Scan for the cell matching the given text and deliver its [x, y] coordinate at center. 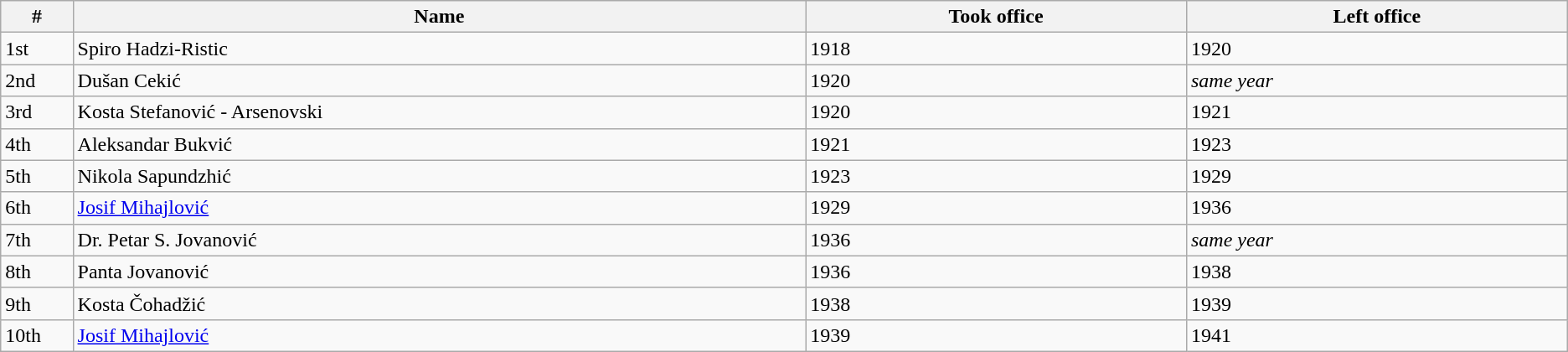
Left office [1377, 17]
Name [439, 17]
Dr. Petar S. Jovanović [439, 240]
# [37, 17]
6th [37, 208]
Took office [997, 17]
9th [37, 303]
2nd [37, 80]
5th [37, 176]
Spiro Hadzi-Ristic [439, 49]
1st [37, 49]
4th [37, 144]
8th [37, 272]
3rd [37, 112]
Panta Jovanović [439, 272]
1918 [997, 49]
7th [37, 240]
Dušan Cekić [439, 80]
Aleksandar Bukvić [439, 144]
Kosta Čohadžić [439, 303]
Kosta Stefanović - Arsenovski [439, 112]
1941 [1377, 335]
10th [37, 335]
Nikola Sapundzhić [439, 176]
